Return the (x, y) coordinate for the center point of the cell that contains the specified text.  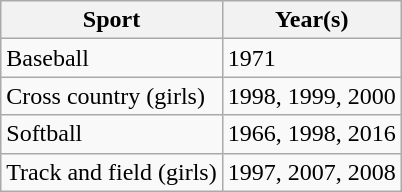
1997, 2007, 2008 (312, 172)
1971 (312, 58)
Track and field (girls) (112, 172)
Softball (112, 134)
Baseball (112, 58)
1966, 1998, 2016 (312, 134)
1998, 1999, 2000 (312, 96)
Sport (112, 20)
Year(s) (312, 20)
Cross country (girls) (112, 96)
